Locate the cell with the specified text and output its [x, y] center coordinate. 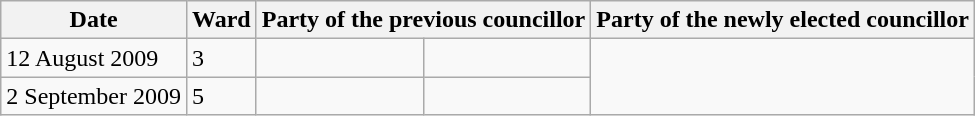
2 September 2009 [94, 96]
12 August 2009 [94, 58]
3 [221, 58]
Party of the previous councillor [424, 20]
Date [94, 20]
5 [221, 96]
Ward [221, 20]
Party of the newly elected councillor [783, 20]
